Locate the cell with the specified text and output its [X, Y] center coordinate. 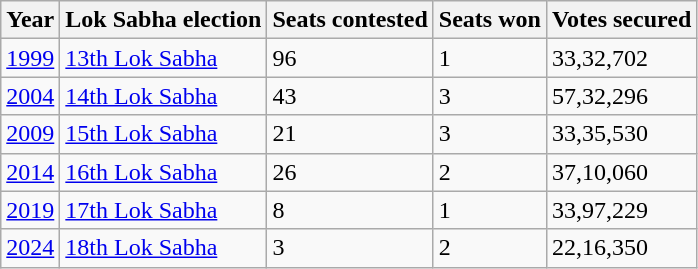
2009 [30, 134]
18th Lok Sabha [164, 248]
Seats contested [350, 20]
Votes secured [621, 20]
2024 [30, 248]
16th Lok Sabha [164, 172]
33,32,702 [621, 58]
37,10,060 [621, 172]
57,32,296 [621, 96]
Seats won [490, 20]
13th Lok Sabha [164, 58]
43 [350, 96]
Lok Sabha election [164, 20]
Year [30, 20]
21 [350, 134]
22,16,350 [621, 248]
1999 [30, 58]
17th Lok Sabha [164, 210]
15th Lok Sabha [164, 134]
33,35,530 [621, 134]
2014 [30, 172]
26 [350, 172]
96 [350, 58]
14th Lok Sabha [164, 96]
8 [350, 210]
33,97,229 [621, 210]
2004 [30, 96]
2019 [30, 210]
